Determine the (X, Y) coordinate at the center of the cell enclosing the given text.  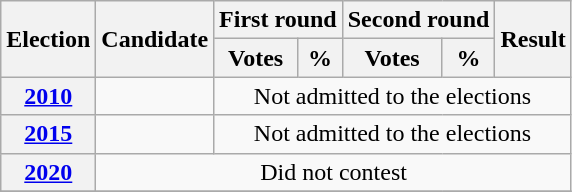
Did not contest (334, 172)
Election (48, 39)
2015 (48, 134)
Second round (418, 20)
2020 (48, 172)
2010 (48, 96)
Candidate (155, 39)
First round (278, 20)
Result (533, 39)
